Search for the cell housing the specified text and yield its [x, y] center coordinate. 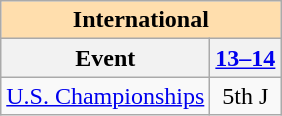
13–14 [246, 58]
5th J [246, 96]
International [141, 20]
Event [106, 58]
U.S. Championships [106, 96]
